Return (x, y) of the center of cell containing provided text 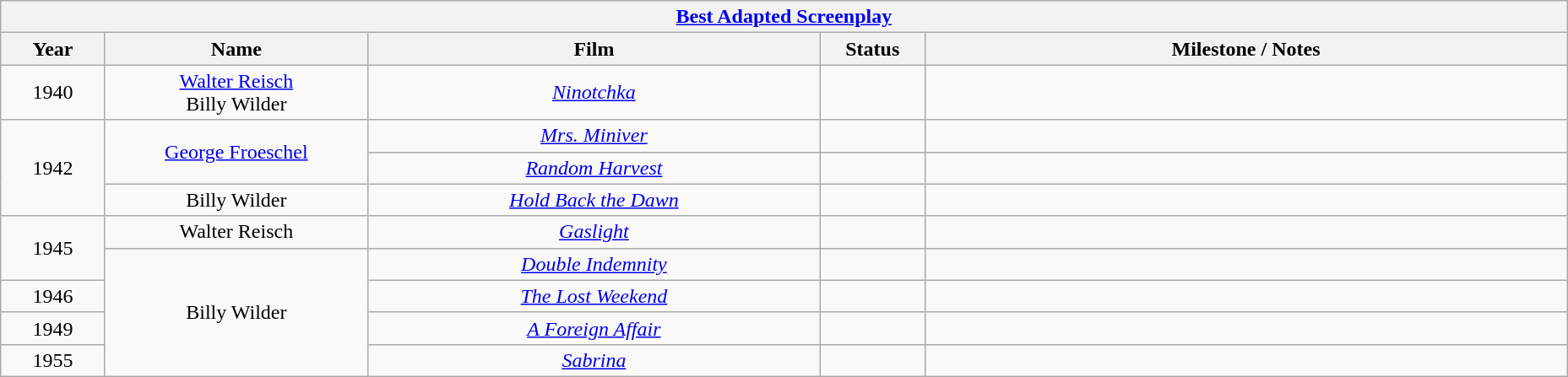
Status (872, 49)
George Froeschel (236, 152)
Ninotchka (594, 93)
Hold Back the Dawn (594, 200)
Best Adapted Screenplay (784, 17)
1949 (53, 328)
The Lost Weekend (594, 296)
Random Harvest (594, 168)
Walter ReischBilly Wilder (236, 93)
Film (594, 49)
1955 (53, 360)
A Foreign Affair (594, 328)
Milestone / Notes (1246, 49)
Gaslight (594, 232)
1946 (53, 296)
Walter Reisch (236, 232)
Double Indemnity (594, 264)
1945 (53, 248)
Sabrina (594, 360)
1942 (53, 168)
Year (53, 49)
Name (236, 49)
1940 (53, 93)
Mrs. Miniver (594, 136)
